Provide the [X, Y] coordinate of the cell's center where the given text is located.  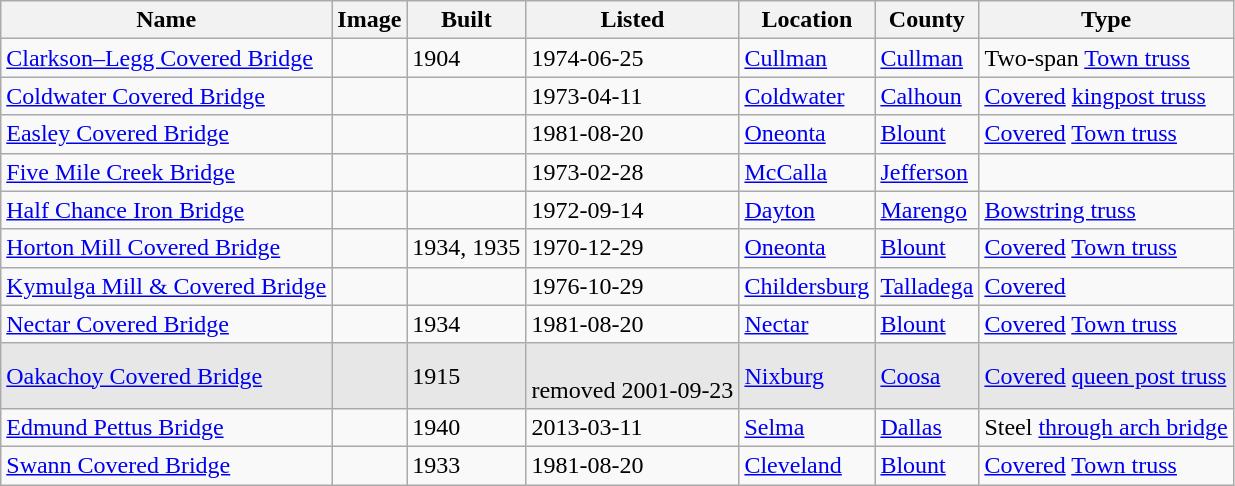
County [927, 20]
1934, 1935 [466, 248]
Listed [632, 20]
Marengo [927, 210]
Five Mile Creek Bridge [166, 172]
1915 [466, 376]
Location [807, 20]
1940 [466, 427]
2013-03-11 [632, 427]
Name [166, 20]
Childersburg [807, 286]
1904 [466, 58]
1974-06-25 [632, 58]
Covered queen post truss [1106, 376]
Nixburg [807, 376]
Dallas [927, 427]
Coldwater [807, 96]
Covered kingpost truss [1106, 96]
1976-10-29 [632, 286]
1933 [466, 465]
Image [370, 20]
Easley Covered Bridge [166, 134]
Dayton [807, 210]
McCalla [807, 172]
Oakachoy Covered Bridge [166, 376]
Calhoun [927, 96]
Selma [807, 427]
Steel through arch bridge [1106, 427]
Nectar Covered Bridge [166, 324]
Half Chance Iron Bridge [166, 210]
Clarkson–Legg Covered Bridge [166, 58]
1972-09-14 [632, 210]
Bowstring truss [1106, 210]
Covered [1106, 286]
Edmund Pettus Bridge [166, 427]
1973-04-11 [632, 96]
Coosa [927, 376]
Coldwater Covered Bridge [166, 96]
Type [1106, 20]
Built [466, 20]
Two-span Town truss [1106, 58]
Kymulga Mill & Covered Bridge [166, 286]
Cleveland [807, 465]
removed 2001-09-23 [632, 376]
Horton Mill Covered Bridge [166, 248]
Jefferson [927, 172]
1934 [466, 324]
1970-12-29 [632, 248]
Swann Covered Bridge [166, 465]
Talladega [927, 286]
Nectar [807, 324]
1973-02-28 [632, 172]
